Scan for the cell matching the given text and deliver its (X, Y) coordinate at center. 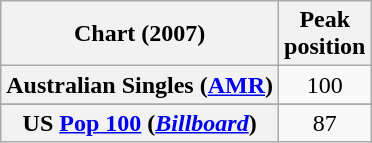
100 (325, 85)
Peakposition (325, 34)
US Pop 100 (Billboard) (140, 123)
87 (325, 123)
Australian Singles (AMR) (140, 85)
Chart (2007) (140, 34)
